Scan for the cell matching the given text and deliver its (x, y) coordinate at center. 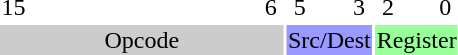
Opcode (142, 40)
Src/Dest (329, 40)
Register (416, 40)
